For the text-containing cell, return its midpoint in [X, Y] coordinate format. 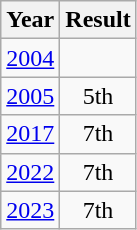
2017 [30, 134]
5th [98, 96]
2004 [30, 58]
2022 [30, 172]
Result [98, 20]
2005 [30, 96]
Year [30, 20]
2023 [30, 210]
